Search for the cell housing the specified text and yield its [x, y] center coordinate. 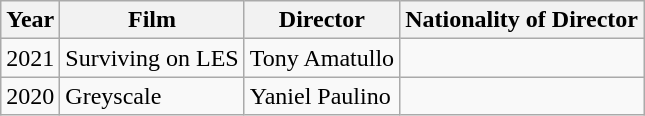
Surviving on LES [152, 58]
2021 [30, 58]
Year [30, 20]
Nationality of Director [522, 20]
Tony Amatullo [322, 58]
Greyscale [152, 96]
2020 [30, 96]
Director [322, 20]
Yaniel Paulino [322, 96]
Film [152, 20]
